Capture the cell that displays the provided text and extract its (x, y) central coordinate. 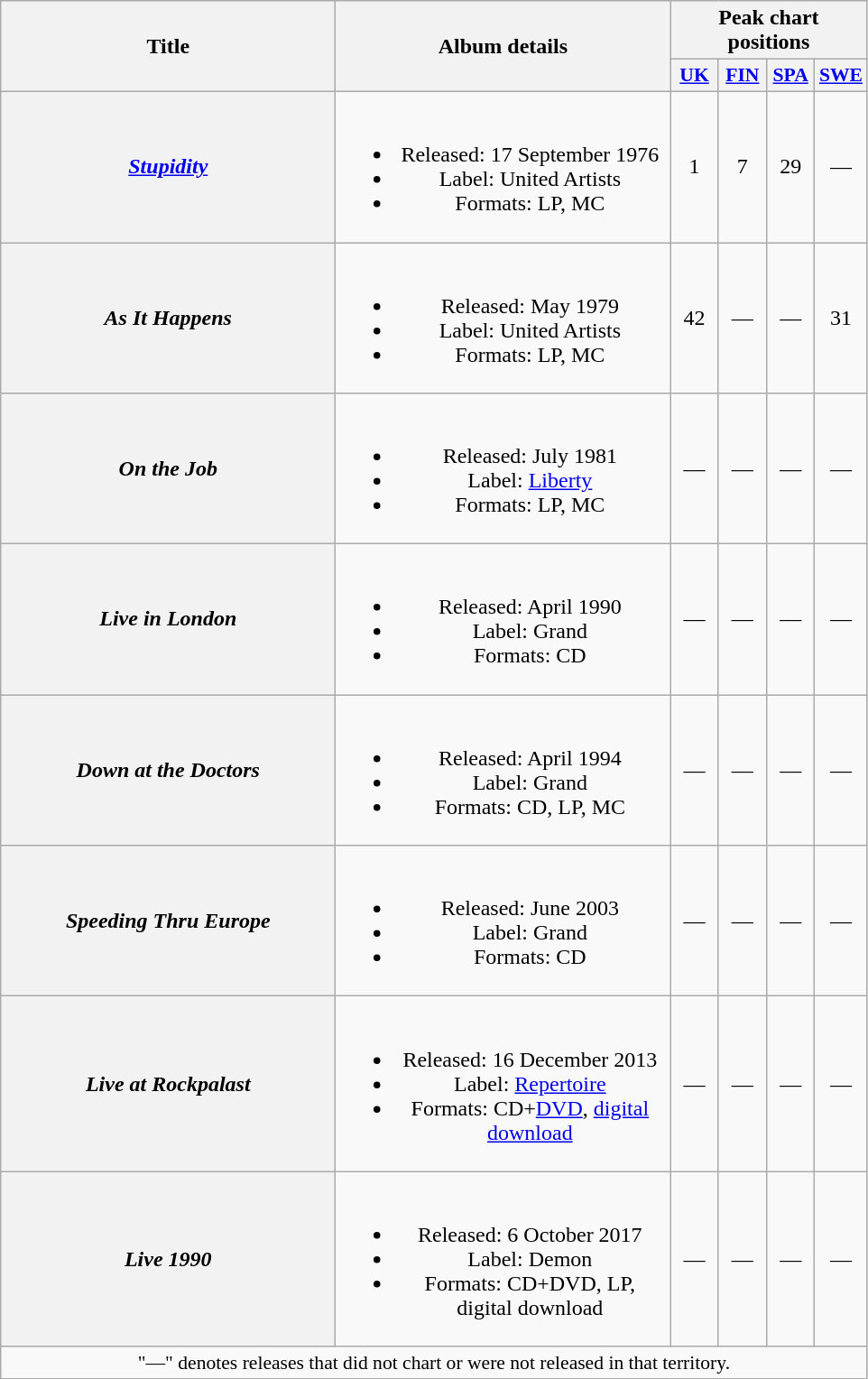
Released: May 1979Label: United ArtistsFormats: LP, MC (503, 318)
Peak chart positions (769, 31)
Down at the Doctors (168, 771)
Released: April 1994Label: GrandFormats: CD, LP, MC (503, 771)
As It Happens (168, 318)
Released: June 2003Label: GrandFormats: CD (503, 921)
On the Job (168, 469)
Title (168, 47)
Released: July 1981Label: LibertyFormats: LP, MC (503, 469)
Released: 17 September 1976Label: United ArtistsFormats: LP, MC (503, 166)
7 (742, 166)
Live 1990 (168, 1259)
Released: April 1990Label: GrandFormats: CD (503, 619)
Album details (503, 47)
Speeding Thru Europe (168, 921)
Released: 16 December 2013Label: RepertoireFormats: CD+DVD, digital download (503, 1084)
29 (790, 166)
Stupidity (168, 166)
31 (841, 318)
SPA (790, 76)
42 (695, 318)
Live at Rockpalast (168, 1084)
1 (695, 166)
UK (695, 76)
SWE (841, 76)
Live in London (168, 619)
Released: 6 October 2017Label: DemonFormats: CD+DVD, LP, digital download (503, 1259)
"—" denotes releases that did not chart or were not released in that territory. (434, 1363)
FIN (742, 76)
